Provide the (X, Y) coordinate of the cell's center where the given text is located.  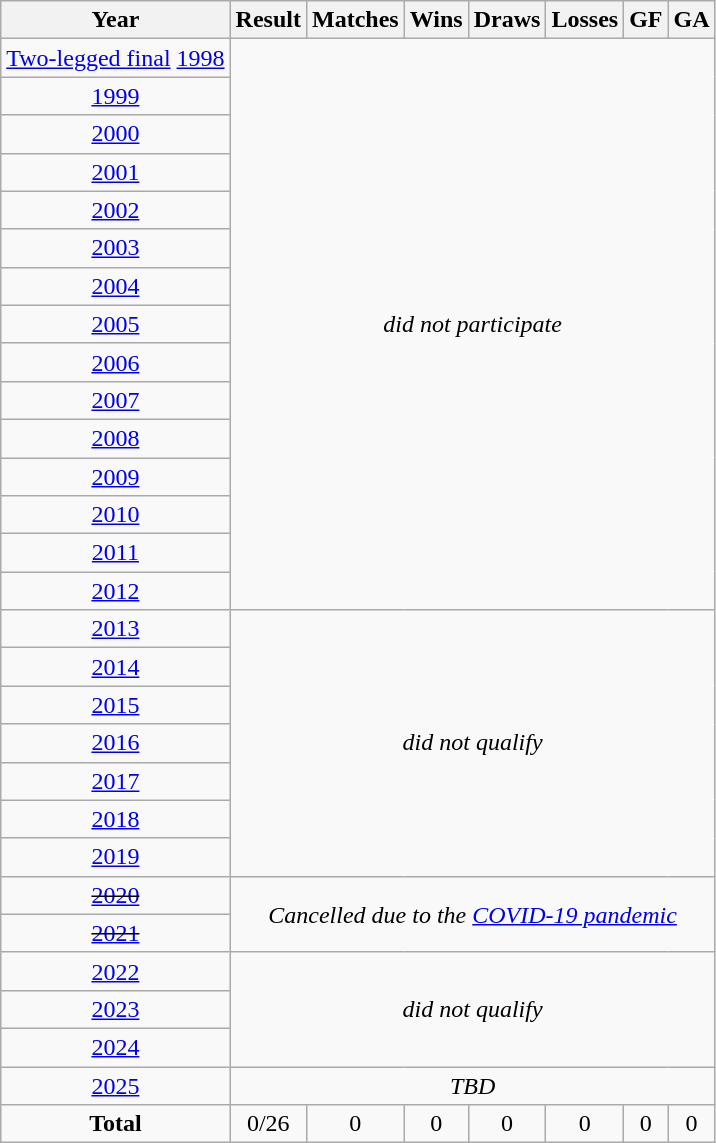
GA (692, 20)
GF (646, 20)
2004 (116, 286)
2012 (116, 591)
2022 (116, 971)
TBD (472, 1085)
2011 (116, 553)
2019 (116, 857)
did not participate (472, 324)
2017 (116, 781)
2009 (116, 477)
2007 (116, 400)
2008 (116, 438)
2002 (116, 210)
Two-legged final 1998 (116, 58)
2015 (116, 705)
Wins (436, 20)
2020 (116, 895)
1999 (116, 96)
Losses (585, 20)
2021 (116, 933)
2001 (116, 172)
2024 (116, 1047)
2013 (116, 629)
2016 (116, 743)
2025 (116, 1085)
Cancelled due to the COVID-19 pandemic (472, 914)
Total (116, 1124)
Result (268, 20)
2003 (116, 248)
2014 (116, 667)
Year (116, 20)
2006 (116, 362)
2010 (116, 515)
2018 (116, 819)
Matches (355, 20)
2023 (116, 1009)
Draws (507, 20)
2000 (116, 134)
0/26 (268, 1124)
2005 (116, 324)
